Locate the cell with the specified text and output its [x, y] center coordinate. 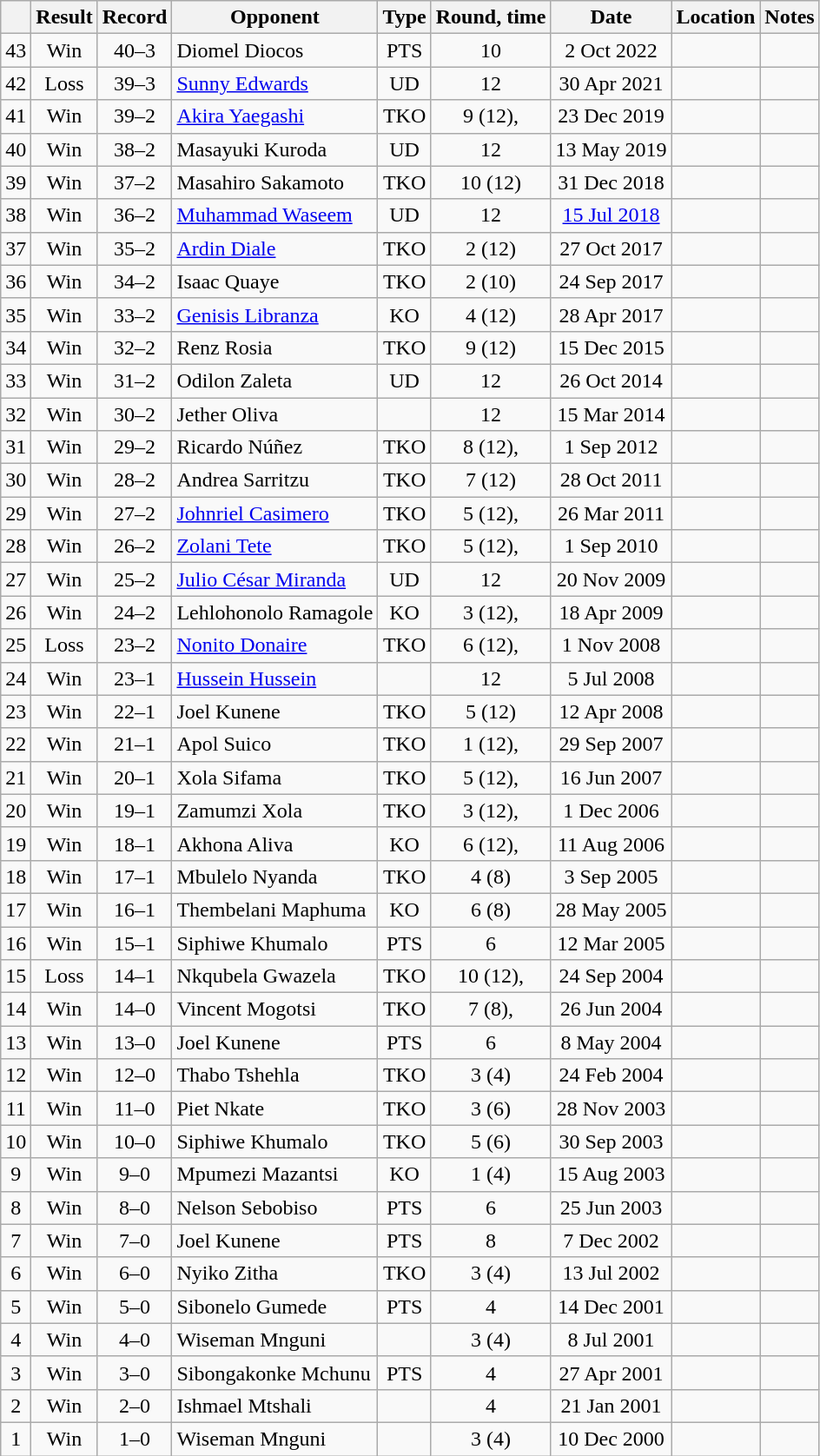
9 (12) [491, 347]
36–2 [135, 215]
3 Sep 2005 [612, 877]
32–2 [135, 347]
Ardin Diale [274, 248]
32 [16, 414]
23–2 [135, 645]
10 (12), [491, 976]
1 [16, 1439]
2 [16, 1406]
28 Apr 2017 [612, 314]
39 [16, 182]
9–0 [135, 1175]
1 Sep 2010 [612, 546]
22 [16, 745]
10 (12) [491, 182]
Lehlohonolo Ramagole [274, 612]
26 Jun 2004 [612, 1009]
15 [16, 976]
20–1 [135, 778]
27 Apr 2001 [612, 1373]
4 (8) [491, 877]
26 Mar 2011 [612, 513]
39–3 [135, 83]
30–2 [135, 414]
Sibonelo Gumede [274, 1307]
2–0 [135, 1406]
21–1 [135, 745]
16 [16, 943]
6–0 [135, 1274]
13 [16, 1042]
Sunny Edwards [274, 83]
37 [16, 248]
9 (12), [491, 116]
13 Jul 2002 [612, 1274]
26 Oct 2014 [612, 381]
1 (4) [491, 1175]
Isaac Quaye [274, 281]
28 Oct 2011 [612, 480]
24 Feb 2004 [612, 1075]
24–2 [135, 612]
26–2 [135, 546]
Sibongakonke Mchunu [274, 1373]
Mbulelo Nyanda [274, 877]
5 (12) [491, 711]
Result [64, 17]
16 Jun 2007 [612, 778]
Nkqubela Gwazela [274, 976]
1 Nov 2008 [612, 645]
14–1 [135, 976]
42 [16, 83]
40–3 [135, 50]
3 (6) [491, 1109]
Zamumzi Xola [274, 811]
Andrea Sarritzu [274, 480]
4–0 [135, 1340]
13–0 [135, 1042]
7 (8), [491, 1009]
22–1 [135, 711]
Odilon Zaleta [274, 381]
Jether Oliva [274, 414]
43 [16, 50]
34–2 [135, 281]
37–2 [135, 182]
7 Dec 2002 [612, 1241]
18–1 [135, 844]
Apol Suico [274, 745]
25–2 [135, 579]
29 Sep 2007 [612, 745]
20 Nov 2009 [612, 579]
33–2 [135, 314]
Ricardo Núñez [274, 447]
7 (12) [491, 480]
20 [16, 811]
Nyiko Zitha [274, 1274]
38 [16, 215]
30 Sep 2003 [612, 1142]
15–1 [135, 943]
28 May 2005 [612, 910]
3–0 [135, 1373]
10 Dec 2000 [612, 1439]
24 Sep 2004 [612, 976]
4 (12) [491, 314]
Mpumezi Mazantsi [274, 1175]
31–2 [135, 381]
28 [16, 546]
Renz Rosia [274, 347]
1 (12), [491, 745]
24 [16, 678]
15 Aug 2003 [612, 1175]
28–2 [135, 480]
17 [16, 910]
28 Nov 2003 [612, 1109]
11–0 [135, 1109]
Hussein Hussein [274, 678]
Masayuki Kuroda [274, 149]
8 (12), [491, 447]
39–2 [135, 116]
36 [16, 281]
24 Sep 2017 [612, 281]
Nonito Donaire [274, 645]
6 (8) [491, 910]
34 [16, 347]
8–0 [135, 1208]
16–1 [135, 910]
Zolani Tete [274, 546]
Thembelani Maphuma [274, 910]
Diomel Diocos [274, 50]
7 [16, 1241]
3 [16, 1373]
Record [135, 17]
2 Oct 2022 [612, 50]
Akhona Aliva [274, 844]
15 Mar 2014 [612, 414]
2 (12) [491, 248]
5–0 [135, 1307]
Location [716, 17]
40 [16, 149]
Round, time [491, 17]
31 Dec 2018 [612, 182]
13 May 2019 [612, 149]
Date [612, 17]
1–0 [135, 1439]
1 Sep 2012 [612, 447]
27 [16, 579]
30 [16, 480]
17–1 [135, 877]
23 Dec 2019 [612, 116]
11 Aug 2006 [612, 844]
38–2 [135, 149]
30 Apr 2021 [612, 83]
Akira Yaegashi [274, 116]
5 Jul 2008 [612, 678]
Opponent [274, 17]
Thabo Tshehla [274, 1075]
Nelson Sebobiso [274, 1208]
19–1 [135, 811]
15 Jul 2018 [612, 215]
41 [16, 116]
Muhammad Waseem [274, 215]
Piet Nkate [274, 1109]
Masahiro Sakamoto [274, 182]
25 [16, 645]
15 Dec 2015 [612, 347]
11 [16, 1109]
14–0 [135, 1009]
2 (10) [491, 281]
12 Apr 2008 [612, 711]
14 Dec 2001 [612, 1307]
12–0 [135, 1075]
23–1 [135, 678]
18 Apr 2009 [612, 612]
18 [16, 877]
1 Dec 2006 [612, 811]
21 Jan 2001 [612, 1406]
8 May 2004 [612, 1042]
21 [16, 778]
26 [16, 612]
Vincent Mogotsi [274, 1009]
Type [405, 17]
Xola Sifama [274, 778]
31 [16, 447]
Ishmael Mtshali [274, 1406]
5 [16, 1307]
19 [16, 844]
27–2 [135, 513]
Julio César Miranda [274, 579]
27 Oct 2017 [612, 248]
Notes [790, 17]
23 [16, 711]
9 [16, 1175]
8 Jul 2001 [612, 1340]
12 Mar 2005 [612, 943]
10–0 [135, 1142]
14 [16, 1009]
35–2 [135, 248]
29 [16, 513]
7–0 [135, 1241]
Genisis Libranza [274, 314]
5 (6) [491, 1142]
29–2 [135, 447]
35 [16, 314]
Johnriel Casimero [274, 513]
33 [16, 381]
25 Jun 2003 [612, 1208]
